Find where the given text appears and provide that cell's center as (x, y) coordinate. 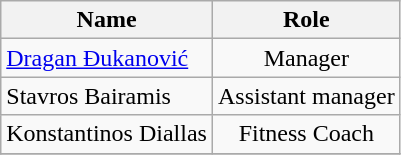
Assistant manager (306, 96)
Fitness Coach (306, 134)
Dragan Đukanović (107, 58)
Manager (306, 58)
Stavros Bairamis (107, 96)
Konstantinos Diallas (107, 134)
Role (306, 20)
Name (107, 20)
